Identify which cell holds the provided text, then report its (X, Y) central coordinate. 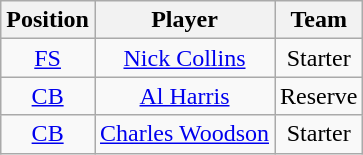
Position (48, 20)
Team (319, 20)
FS (48, 58)
Nick Collins (184, 58)
Reserve (319, 96)
Charles Woodson (184, 134)
Player (184, 20)
Al Harris (184, 96)
